Search for the cell housing the specified text and yield its (x, y) center coordinate. 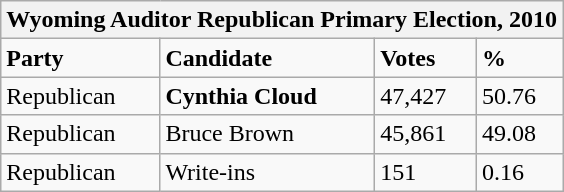
151 (426, 172)
Votes (426, 58)
47,427 (426, 96)
50.76 (519, 96)
Candidate (268, 58)
Write-ins (268, 172)
Cynthia Cloud (268, 96)
Bruce Brown (268, 134)
Wyoming Auditor Republican Primary Election, 2010 (282, 20)
49.08 (519, 134)
0.16 (519, 172)
% (519, 58)
Party (80, 58)
45,861 (426, 134)
